Output the [X, Y] coordinate of the center of the cell containing the given text.  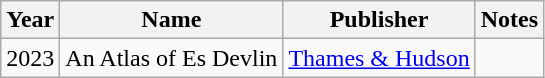
Publisher [379, 20]
Thames & Hudson [379, 58]
An Atlas of Es Devlin [172, 58]
2023 [30, 58]
Year [30, 20]
Notes [509, 20]
Name [172, 20]
